Return the [X, Y] coordinate for the center point of the cell that contains the specified text.  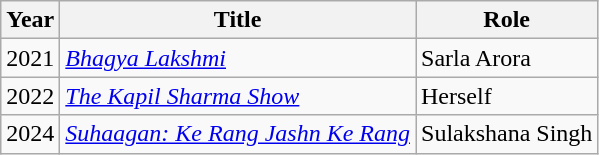
The Kapil Sharma Show [238, 96]
Year [30, 20]
Title [238, 20]
Role [507, 20]
Herself [507, 96]
Sulakshana Singh [507, 134]
2024 [30, 134]
Sarla Arora [507, 58]
2021 [30, 58]
Bhagya Lakshmi [238, 58]
2022 [30, 96]
Suhaagan: Ke Rang Jashn Ke Rang [238, 134]
